Find where the given text appears and provide that cell's center as (x, y) coordinate. 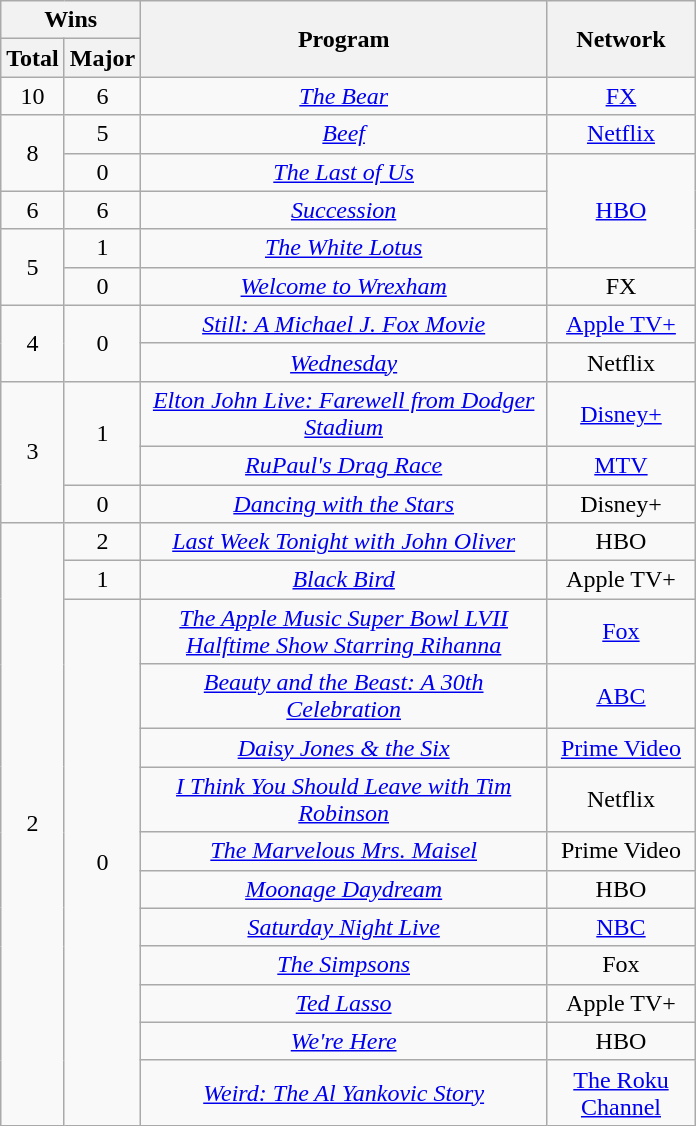
The White Lotus (344, 248)
Moonage Daydream (344, 889)
3 (33, 452)
4 (33, 343)
The Marvelous Mrs. Maisel (344, 851)
Saturday Night Live (344, 927)
The Bear (344, 96)
We're Here (344, 1041)
The Apple Music Super Bowl LVII Halftime Show Starring Rihanna (344, 632)
Beauty and the Beast: A 30th Celebration (344, 696)
Dancing with the Stars (344, 503)
Succession (344, 210)
Wednesday (344, 362)
RuPaul's Drag Race (344, 465)
Black Bird (344, 580)
Weird: The Al Yankovic Story (344, 1092)
Major (102, 58)
Welcome to Wrexham (344, 286)
The Last of Us (344, 172)
8 (33, 153)
MTV (622, 465)
ABC (622, 696)
Ted Lasso (344, 1003)
Daisy Jones & the Six (344, 748)
Wins (71, 20)
Still: A Michael J. Fox Movie (344, 324)
The Roku Channel (622, 1092)
10 (33, 96)
Program (344, 39)
I Think You Should Leave with Tim Robinson (344, 800)
Last Week Tonight with John Oliver (344, 542)
The Simpsons (344, 965)
Total (33, 58)
NBC (622, 927)
Beef (344, 134)
Elton John Live: Farewell from Dodger Stadium (344, 414)
Network (622, 39)
